Scan for the cell matching the given text and deliver its (X, Y) coordinate at center. 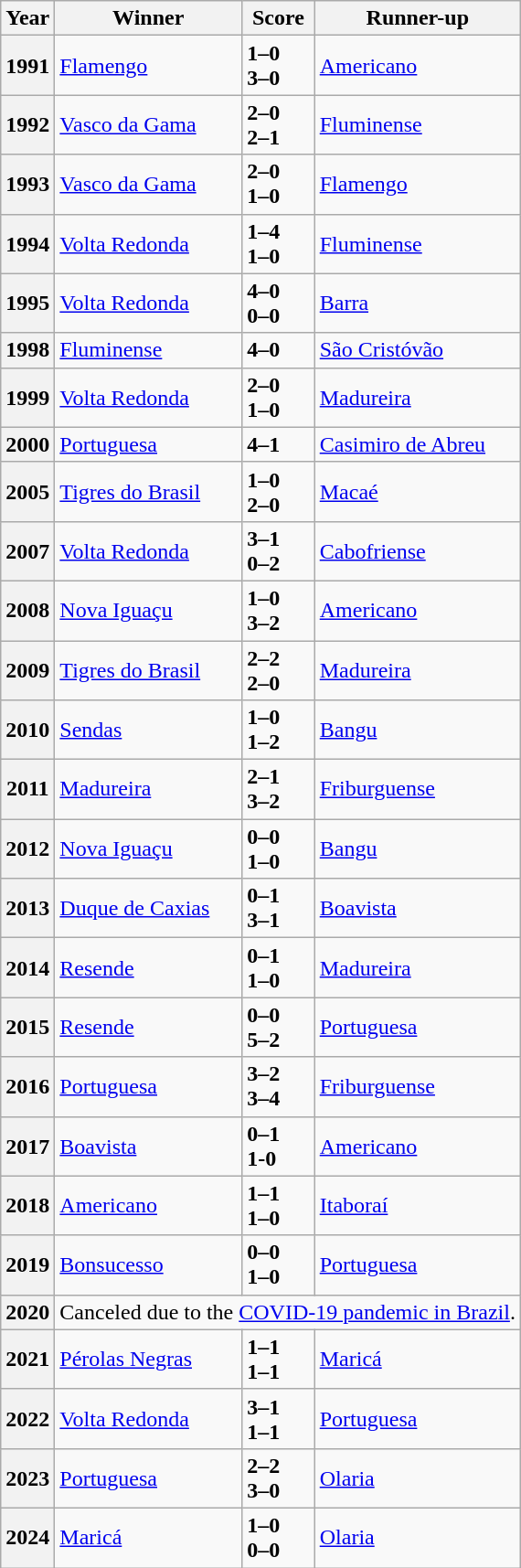
Winner (148, 18)
2024 (27, 1538)
Barra (417, 304)
2021 (27, 1359)
1994 (27, 243)
2007 (27, 550)
4–0 (279, 350)
4–1 (279, 444)
2008 (27, 611)
2013 (27, 909)
Casimiro de Abreu (417, 444)
3–23–4 (279, 1086)
3–11–1 (279, 1419)
1993 (27, 185)
Score (279, 18)
1–11–0 (279, 1205)
1–03–0 (279, 66)
1–00–0 (279, 1538)
3–10–2 (279, 550)
2–23–0 (279, 1477)
2009 (27, 669)
2022 (27, 1419)
1–11–1 (279, 1359)
1995 (27, 304)
1999 (27, 397)
Canceled due to the COVID-19 pandemic in Brazil. (288, 1312)
2016 (27, 1086)
0–11-0 (279, 1147)
Duque de Caxias (148, 909)
1998 (27, 350)
Runner-up (417, 18)
Itaboraí (417, 1205)
2–22–0 (279, 669)
0–05–2 (279, 1028)
2023 (27, 1477)
Pérolas Negras (148, 1359)
2019 (27, 1265)
2–13–2 (279, 790)
2014 (27, 967)
Cabofriense (417, 550)
Year (27, 18)
2005 (27, 492)
1–03–2 (279, 611)
2012 (27, 848)
Macaé (417, 492)
1–01–2 (279, 730)
1991 (27, 66)
1–02–0 (279, 492)
2020 (27, 1312)
0–11–0 (279, 967)
2–02–1 (279, 124)
4–00–0 (279, 304)
2015 (27, 1028)
2018 (27, 1205)
São Cristóvão (417, 350)
1992 (27, 124)
2011 (27, 790)
Bonsucesso (148, 1265)
2000 (27, 444)
2010 (27, 730)
2017 (27, 1147)
0–13–1 (279, 909)
Sendas (148, 730)
1–41–0 (279, 243)
